Output the (x, y) coordinate of the center of the cell containing the given text.  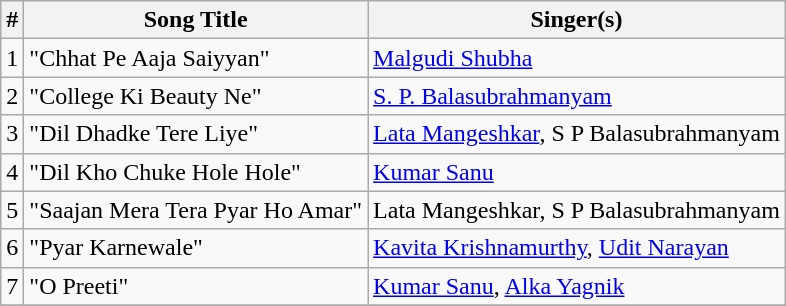
Kumar Sanu, Alka Yagnik (577, 286)
Kavita Krishnamurthy, Udit Narayan (577, 248)
Singer(s) (577, 20)
2 (12, 96)
Malgudi Shubha (577, 58)
7 (12, 286)
"O Preeti" (196, 286)
# (12, 20)
1 (12, 58)
"Dil Kho Chuke Hole Hole" (196, 172)
3 (12, 134)
"College Ki Beauty Ne" (196, 96)
Kumar Sanu (577, 172)
"Chhat Pe Aaja Saiyyan" (196, 58)
6 (12, 248)
"Dil Dhadke Tere Liye" (196, 134)
S. P. Balasubrahmanyam (577, 96)
5 (12, 210)
Song Title (196, 20)
"Pyar Karnewale" (196, 248)
"Saajan Mera Tera Pyar Ho Amar" (196, 210)
4 (12, 172)
